Determine the [x, y] coordinate at the center of the cell enclosing the given text.  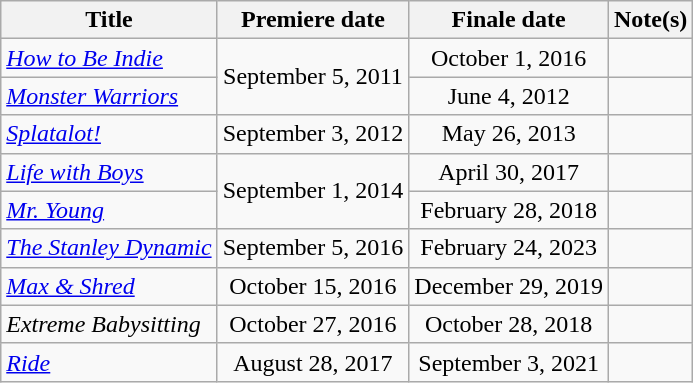
Mr. Young [109, 210]
December 29, 2019 [509, 286]
June 4, 2012 [509, 96]
Note(s) [650, 20]
Splatalot! [109, 134]
Life with Boys [109, 172]
Max & Shred [109, 286]
Ride [109, 362]
February 24, 2023 [509, 248]
October 15, 2016 [313, 286]
How to Be Indie [109, 58]
Extreme Babysitting [109, 324]
The Stanley Dynamic [109, 248]
October 1, 2016 [509, 58]
February 28, 2018 [509, 210]
Monster Warriors [109, 96]
September 3, 2021 [509, 362]
October 27, 2016 [313, 324]
September 5, 2011 [313, 77]
September 5, 2016 [313, 248]
September 1, 2014 [313, 191]
May 26, 2013 [509, 134]
August 28, 2017 [313, 362]
October 28, 2018 [509, 324]
Finale date [509, 20]
Premiere date [313, 20]
September 3, 2012 [313, 134]
Title [109, 20]
April 30, 2017 [509, 172]
